Output the (X, Y) coordinate of the center of the cell containing the given text.  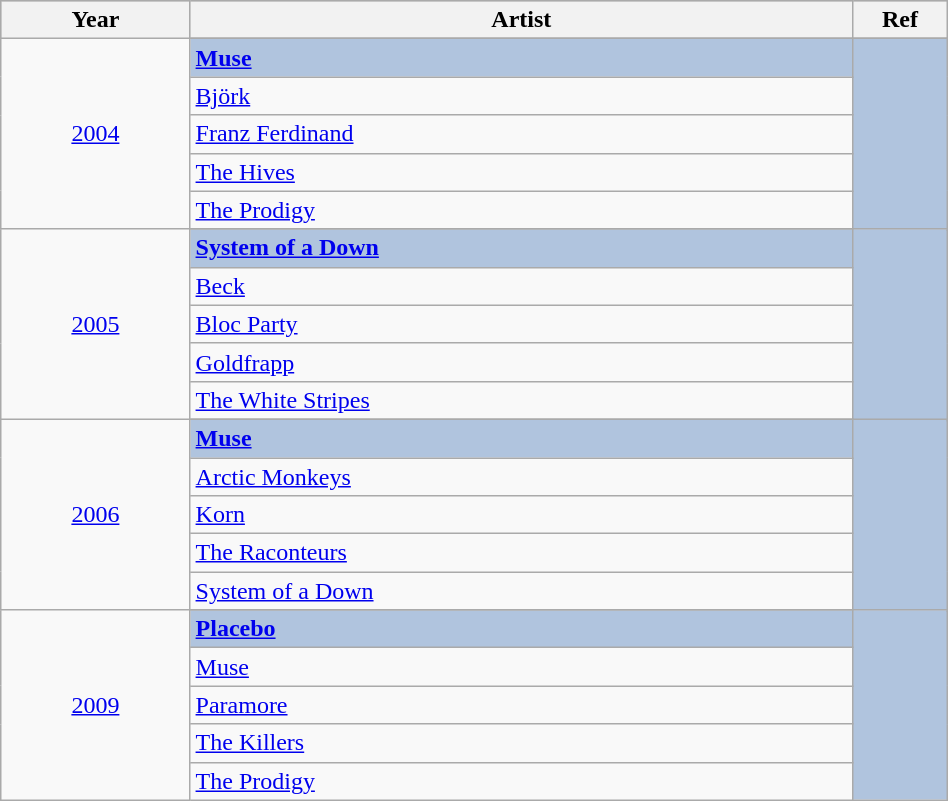
2009 (96, 705)
Artist (522, 20)
The Hives (522, 172)
Arctic Monkeys (522, 477)
The White Stripes (522, 400)
Björk (522, 96)
Goldfrapp (522, 362)
Placebo (522, 629)
The Raconteurs (522, 553)
2004 (96, 134)
Franz Ferdinand (522, 134)
Bloc Party (522, 324)
Year (96, 20)
Paramore (522, 705)
The Killers (522, 743)
Ref (900, 20)
Korn (522, 515)
2005 (96, 324)
2006 (96, 514)
Beck (522, 286)
